For the text-containing cell, return its midpoint in (X, Y) coordinate format. 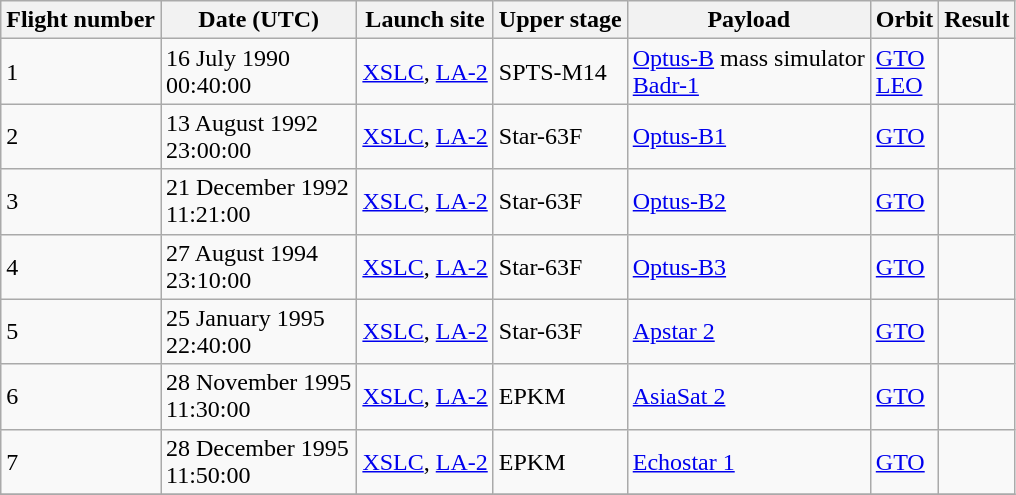
5 (81, 332)
Upper stage (560, 20)
16 July 199000:40:00 (258, 72)
GTOLEO (904, 72)
28 December 199511:50:00 (258, 462)
4 (81, 266)
AsiaSat 2 (748, 396)
27 August 199423:10:00 (258, 266)
Optus-B1 (748, 136)
7 (81, 462)
21 December 199211:21:00 (258, 202)
Payload (748, 20)
Echostar 1 (748, 462)
SPTS-M14 (560, 72)
3 (81, 202)
1 (81, 72)
2 (81, 136)
6 (81, 396)
Launch site (425, 20)
Result (977, 20)
Optus-B2 (748, 202)
Apstar 2 (748, 332)
Flight number (81, 20)
Orbit (904, 20)
13 August 199223:00:00 (258, 136)
Optus-B3 (748, 266)
Date (UTC) (258, 20)
28 November 199511:30:00 (258, 396)
25 January 199522:40:00 (258, 332)
Optus-B mass simulatorBadr-1 (748, 72)
